Pinpoint the cell where the given text exists, returning its (x, y) midpoint coordinate. 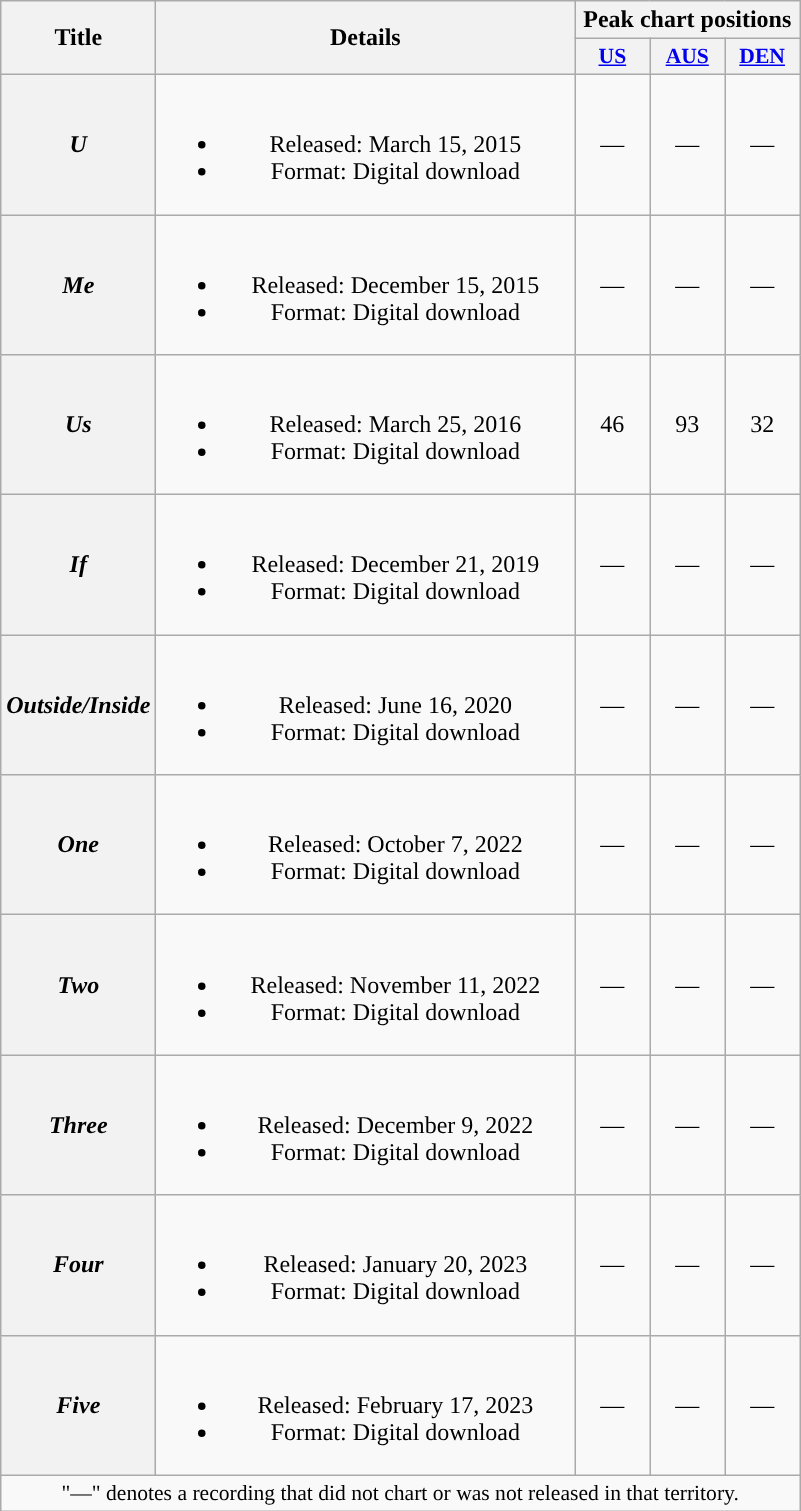
Released: January 20, 2023Format: Digital download (366, 1265)
AUS (688, 57)
US (612, 57)
Five (78, 1405)
46 (612, 425)
Released: December 21, 2019Format: Digital download (366, 565)
93 (688, 425)
Released: November 11, 2022Format: Digital download (366, 985)
One (78, 845)
U (78, 144)
Two (78, 985)
Details (366, 38)
"—" denotes a recording that did not chart or was not released in that territory. (400, 1493)
Released: February 17, 2023Format: Digital download (366, 1405)
DEN (762, 57)
Released: October 7, 2022Format: Digital download (366, 845)
Title (78, 38)
Me (78, 284)
Peak chart positions (688, 20)
Released: March 15, 2015Format: Digital download (366, 144)
Outside/Inside (78, 705)
Us (78, 425)
32 (762, 425)
If (78, 565)
Three (78, 1125)
Four (78, 1265)
Released: June 16, 2020Format: Digital download (366, 705)
Released: December 15, 2015Format: Digital download (366, 284)
Released: December 9, 2022Format: Digital download (366, 1125)
Released: March 25, 2016Format: Digital download (366, 425)
